Return [X, Y] of the center of cell containing provided text 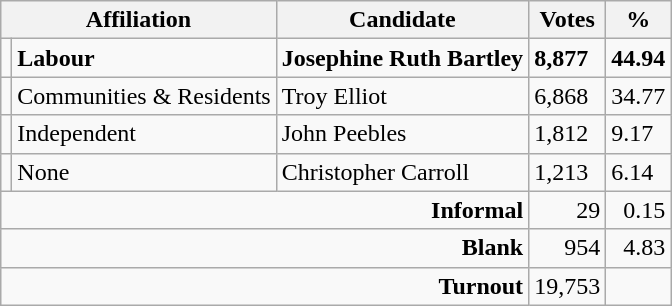
8,877 [568, 58]
None [144, 172]
1,213 [568, 172]
4.83 [638, 248]
Josephine Ruth Bartley [402, 58]
29 [568, 210]
Communities & Residents [144, 96]
Candidate [402, 20]
Affiliation [138, 20]
34.77 [638, 96]
Independent [144, 134]
9.17 [638, 134]
Troy Elliot [402, 96]
Christopher Carroll [402, 172]
1,812 [568, 134]
19,753 [568, 286]
6,868 [568, 96]
44.94 [638, 58]
Informal [265, 210]
Votes [568, 20]
6.14 [638, 172]
Turnout [265, 286]
Blank [265, 248]
Labour [144, 58]
% [638, 20]
John Peebles [402, 134]
954 [568, 248]
0.15 [638, 210]
